Output the [x, y] coordinate of the center of the cell containing the given text.  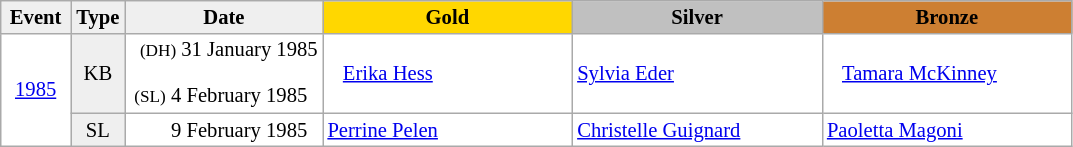
SL [98, 129]
KB [98, 73]
Event [36, 16]
1985 [36, 89]
Type [98, 16]
Paoletta Magoni [947, 129]
Date [224, 16]
Sylvia Eder [697, 73]
Bronze [947, 16]
Tamara McKinney [947, 73]
Silver [697, 16]
Christelle Guignard [697, 129]
Gold [447, 16]
Perrine Pelen [447, 129]
Erika Hess [447, 73]
(DH) 31 January 1985 (SL) 4 February 1985 [224, 73]
9 February 1985 [224, 129]
